Identify which cell holds the provided text, then report its [x, y] central coordinate. 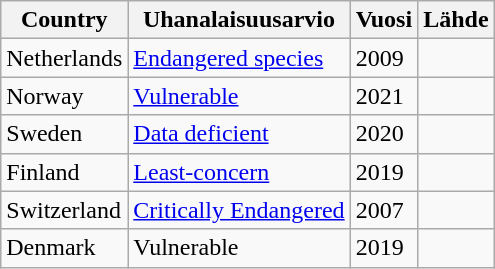
Denmark [64, 248]
Endangered species [239, 58]
Critically Endangered [239, 210]
Sweden [64, 134]
2020 [384, 134]
Switzerland [64, 210]
2021 [384, 96]
Vuosi [384, 20]
Norway [64, 96]
Lähde [456, 20]
Netherlands [64, 58]
Data deficient [239, 134]
Least-concern [239, 172]
2009 [384, 58]
2007 [384, 210]
Finland [64, 172]
Uhanalaisuusarvio [239, 20]
Country [64, 20]
